For the text-containing cell, return its midpoint in (X, Y) coordinate format. 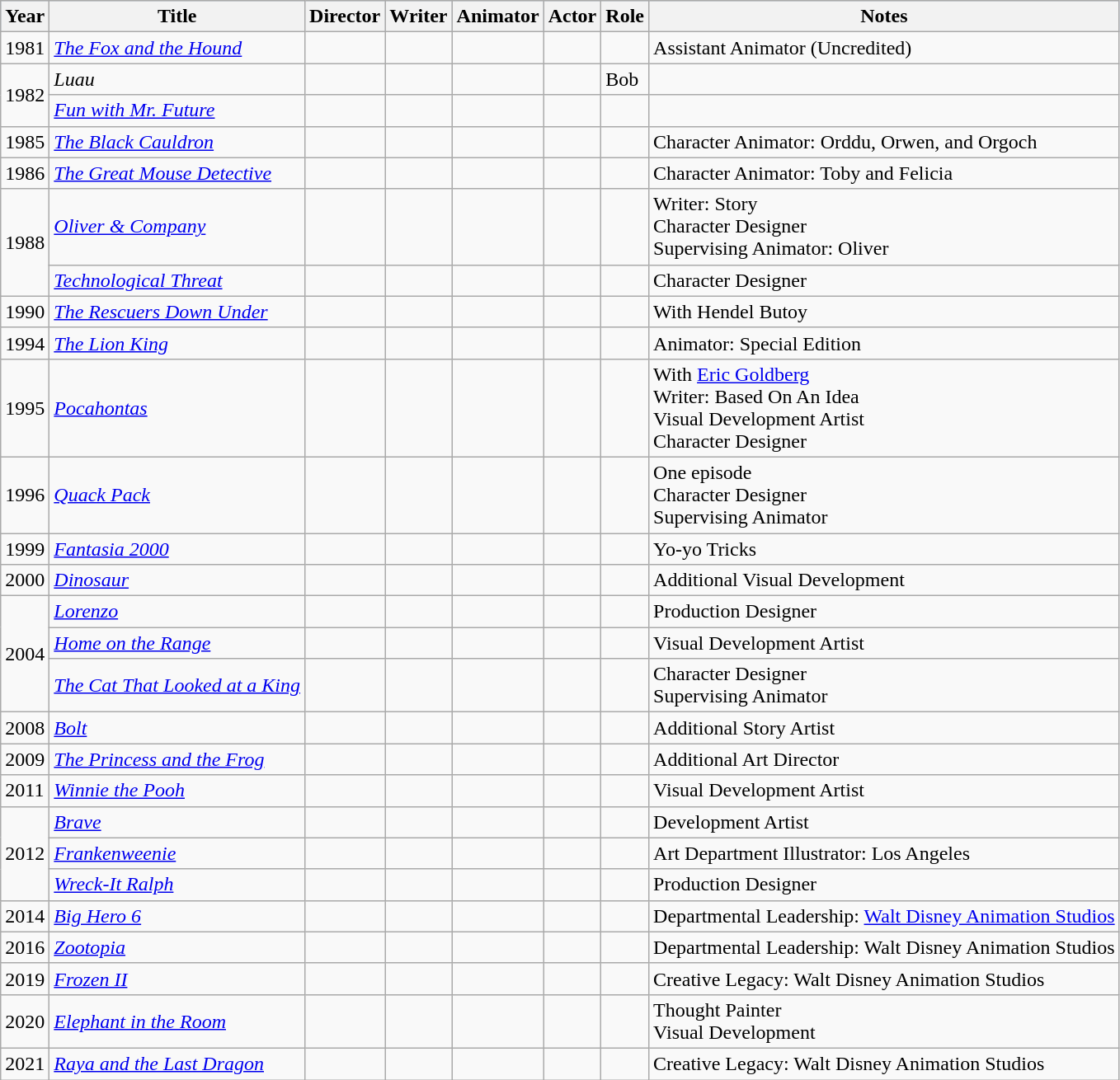
Quack Pack (177, 495)
Yo-yo Tricks (884, 548)
Dinosaur (177, 580)
Actor (572, 16)
The Fox and the Hound (177, 48)
Animator (498, 16)
1994 (25, 343)
The Black Cauldron (177, 142)
Frozen II (177, 979)
2004 (25, 655)
Writer (419, 16)
1985 (25, 142)
1986 (25, 173)
The Rescuers Down Under (177, 312)
2000 (25, 580)
2008 (25, 728)
2016 (25, 947)
1999 (25, 548)
1981 (25, 48)
Fun with Mr. Future (177, 110)
Notes (884, 16)
The Princess and the Frog (177, 759)
1995 (25, 407)
Bob (625, 79)
The Cat That Looked at a King (177, 686)
The Great Mouse Detective (177, 173)
Big Hero 6 (177, 916)
Director (345, 16)
Year (25, 16)
Additional Art Director (884, 759)
Title (177, 16)
1990 (25, 312)
Additional Visual Development (884, 580)
2011 (25, 791)
2019 (25, 979)
One episodeCharacter DesignerSupervising Animator (884, 495)
Pocahontas (177, 407)
Development Artist (884, 822)
Home on the Range (177, 643)
Frankenweenie (177, 853)
Technological Threat (177, 280)
Bolt (177, 728)
Role (625, 16)
2020 (25, 1021)
Art Department Illustrator: Los Angeles (884, 853)
Character DesignerSupervising Animator (884, 686)
Zootopia (177, 947)
1988 (25, 242)
With Eric GoldbergWriter: Based On An IdeaVisual Development ArtistCharacter Designer (884, 407)
Luau (177, 79)
Elephant in the Room (177, 1021)
2009 (25, 759)
Thought PainterVisual Development (884, 1021)
Writer: StoryCharacter DesignerSupervising Animator: Oliver (884, 227)
2014 (25, 916)
Character Designer (884, 280)
Assistant Animator (Uncredited) (884, 48)
Wreck-It Ralph (177, 885)
Character Animator: Orddu, Orwen, and Orgoch (884, 142)
Oliver & Company (177, 227)
Raya and the Last Dragon (177, 1064)
Animator: Special Edition (884, 343)
The Lion King (177, 343)
Lorenzo (177, 612)
2021 (25, 1064)
Character Animator: Toby and Felicia (884, 173)
With Hendel Butoy (884, 312)
1996 (25, 495)
2012 (25, 853)
Additional Story Artist (884, 728)
Brave (177, 822)
Winnie the Pooh (177, 791)
Fantasia 2000 (177, 548)
1982 (25, 95)
